Determine the (x, y) coordinate at the center of the cell enclosing the given text.  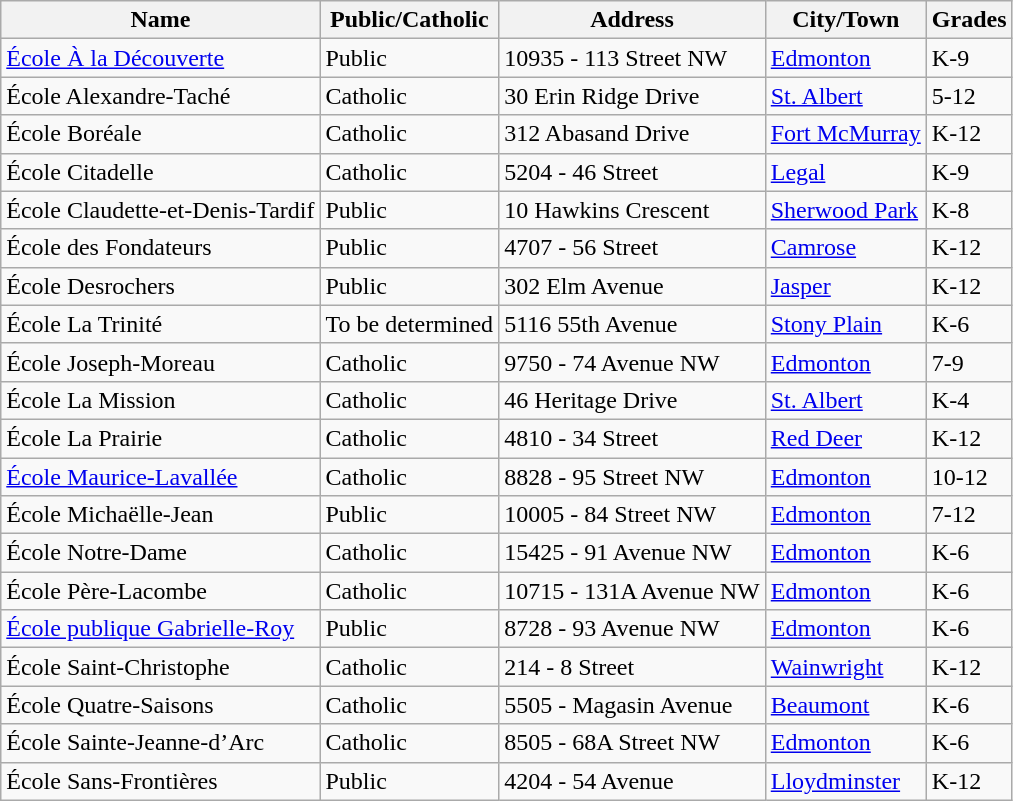
8728 - 93 Avenue NW (632, 629)
10715 - 131A Avenue NW (632, 591)
Legal (846, 172)
10 Hawkins Crescent (632, 210)
École Michaëlle-Jean (160, 515)
École La Trinité (160, 324)
Beaumont (846, 705)
214 - 8 Street (632, 667)
312 Abasand Drive (632, 134)
Name (160, 20)
46 Heritage Drive (632, 400)
École Alexandre-Taché (160, 96)
École Citadelle (160, 172)
5116 55th Avenue (632, 324)
École Claudette-et-Denis-Tardif (160, 210)
5505 - Magasin Avenue (632, 705)
Fort McMurray (846, 134)
To be determined (410, 324)
7-12 (969, 515)
30 Erin Ridge Drive (632, 96)
8505 - 68A Street NW (632, 743)
9750 - 74 Avenue NW (632, 362)
K-4 (969, 400)
5204 - 46 Street (632, 172)
4707 - 56 Street (632, 248)
City/Town (846, 20)
École À la Découverte (160, 58)
10005 - 84 Street NW (632, 515)
École publique Gabrielle-Roy (160, 629)
4204 - 54 Avenue (632, 781)
École Boréale (160, 134)
Red Deer (846, 438)
Stony Plain (846, 324)
École Quatre-Saisons (160, 705)
Wainwright (846, 667)
École Sans-Frontières (160, 781)
8828 - 95 Street NW (632, 477)
École Desrochers (160, 286)
École des Fondateurs (160, 248)
10-12 (969, 477)
4810 - 34 Street (632, 438)
École Maurice-Lavallée (160, 477)
École Père-Lacombe (160, 591)
K-8 (969, 210)
Sherwood Park (846, 210)
Address (632, 20)
302 Elm Avenue (632, 286)
Jasper (846, 286)
École Joseph-Moreau (160, 362)
École La Mission (160, 400)
École Sainte-Jeanne-d’Arc (160, 743)
Lloydminster (846, 781)
7-9 (969, 362)
École Saint-Christophe (160, 667)
10935 - 113 Street NW (632, 58)
15425 - 91 Avenue NW (632, 553)
École Notre-Dame (160, 553)
Camrose (846, 248)
Public/Catholic (410, 20)
École La Prairie (160, 438)
5-12 (969, 96)
Grades (969, 20)
